Scan for the cell matching the given text and deliver its [x, y] coordinate at center. 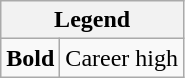
Bold [30, 58]
Career high [122, 58]
Legend [92, 20]
